Return the [x, y] coordinate for the center point of the cell that contains the specified text.  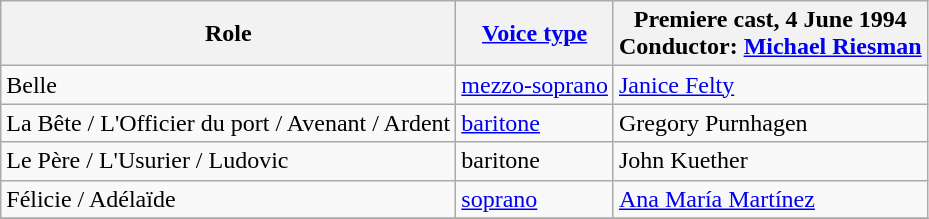
Félicie / Adélaïde [228, 199]
Gregory Purnhagen [770, 123]
Ana María Martínez [770, 199]
soprano [535, 199]
La Bête / L'Officier du port / Avenant / Ardent [228, 123]
Janice Felty [770, 85]
Belle [228, 85]
Voice type [535, 34]
Le Père / L'Usurier / Ludovic [228, 161]
Role [228, 34]
Premiere cast, 4 June 1994Conductor: Michael Riesman [770, 34]
John Kuether [770, 161]
mezzo-soprano [535, 85]
